Identify which cell holds the provided text, then report its (x, y) central coordinate. 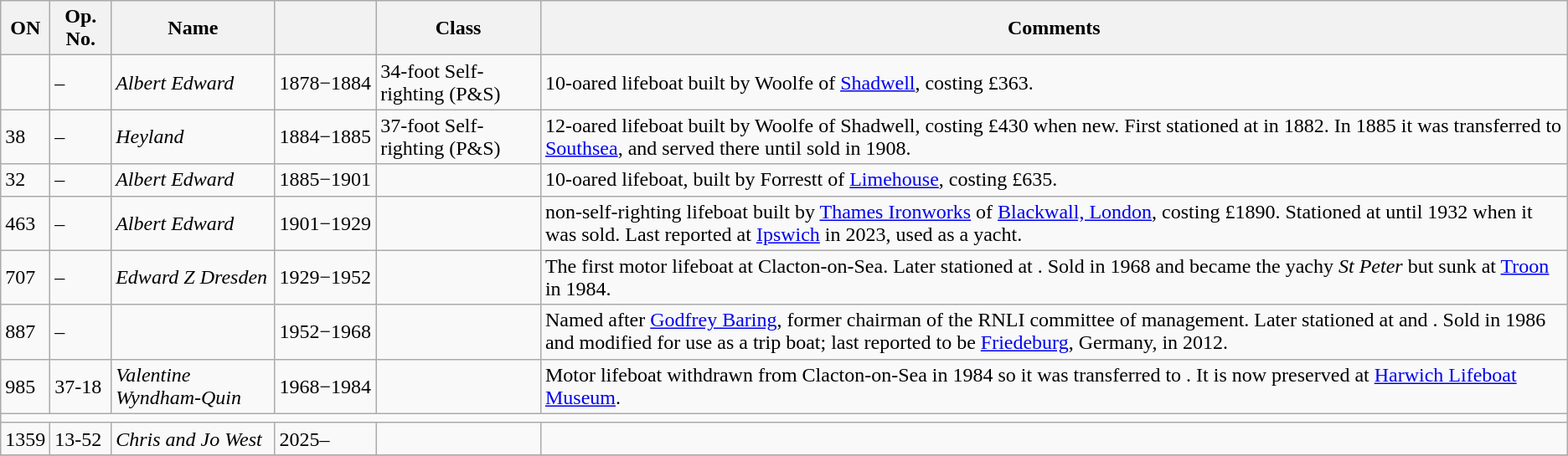
707 (25, 278)
2025– (325, 438)
1878−1884 (325, 82)
37-foot Self-righting (P&S) (459, 137)
1885−1901 (325, 180)
Motor lifeboat withdrawn from Clacton-on-Sea in 1984 so it was transferred to . It is now preserved at Harwich Lifeboat Museum. (1054, 387)
32 (25, 180)
1968−1984 (325, 387)
1359 (25, 438)
1901−1929 (325, 223)
Heyland (193, 137)
Edward Z Dresden (193, 278)
985 (25, 387)
Name (193, 28)
10-oared lifeboat built by Woolfe of Shadwell, costing £363. (1054, 82)
Valentine Wyndham-Quin (193, 387)
1884−1885 (325, 137)
463 (25, 223)
ON (25, 28)
37-18 (80, 387)
1952−1968 (325, 331)
887 (25, 331)
Comments (1054, 28)
Op. No. (80, 28)
34-foot Self-righting (P&S) (459, 82)
13-52 (80, 438)
Chris and Jo West (193, 438)
The first motor lifeboat at Clacton-on-Sea. Later stationed at . Sold in 1968 and became the yachy St Peter but sunk at Troon in 1984. (1054, 278)
38 (25, 137)
1929−1952 (325, 278)
10-oared lifeboat, built by Forrestt of Limehouse, costing £635. (1054, 180)
Class (459, 28)
